Identify which cell holds the provided text, then report its [X, Y] central coordinate. 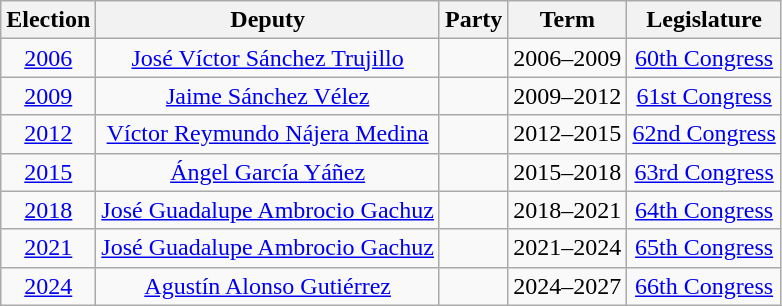
2021–2024 [568, 248]
2012–2015 [568, 134]
Election [48, 20]
2009 [48, 96]
Ángel García Yáñez [268, 172]
64th Congress [704, 210]
2006–2009 [568, 58]
2024–2027 [568, 286]
Agustín Alonso Gutiérrez [268, 286]
2015–2018 [568, 172]
2024 [48, 286]
Víctor Reymundo Nájera Medina [268, 134]
2012 [48, 134]
Party [473, 20]
Jaime Sánchez Vélez [268, 96]
2018 [48, 210]
2018–2021 [568, 210]
66th Congress [704, 286]
61st Congress [704, 96]
José Víctor Sánchez Trujillo [268, 58]
65th Congress [704, 248]
2006 [48, 58]
60th Congress [704, 58]
Legislature [704, 20]
Term [568, 20]
2015 [48, 172]
62nd Congress [704, 134]
63rd Congress [704, 172]
2009–2012 [568, 96]
Deputy [268, 20]
2021 [48, 248]
